Return the [X, Y] coordinate for the center point of the cell that contains the specified text.  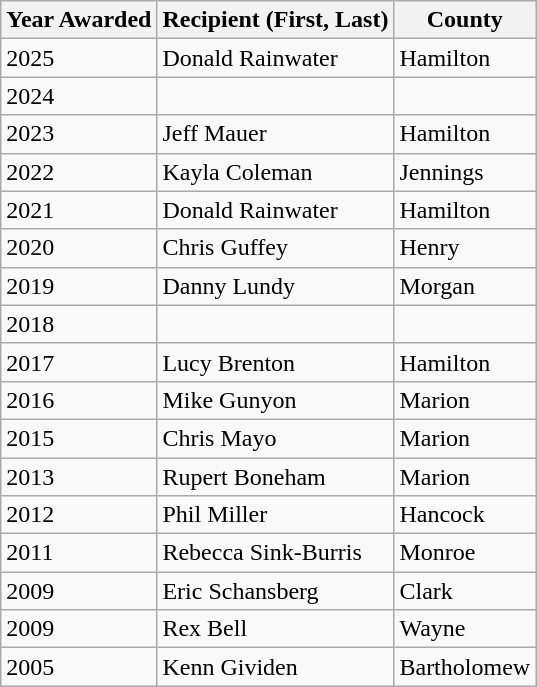
2017 [79, 362]
2005 [79, 667]
Hancock [465, 515]
Phil Miller [276, 515]
Danny Lundy [276, 286]
Lucy Brenton [276, 362]
2015 [79, 438]
2023 [79, 134]
2019 [79, 286]
2013 [79, 477]
Rebecca Sink-Burris [276, 553]
Monroe [465, 553]
Wayne [465, 629]
Jennings [465, 172]
2021 [79, 210]
Rex Bell [276, 629]
2018 [79, 324]
2012 [79, 515]
Eric Schansberg [276, 591]
Chris Mayo [276, 438]
Morgan [465, 286]
Kenn Gividen [276, 667]
Bartholomew [465, 667]
Year Awarded [79, 20]
2020 [79, 248]
Henry [465, 248]
2022 [79, 172]
Recipient (First, Last) [276, 20]
Kayla Coleman [276, 172]
2011 [79, 553]
2024 [79, 96]
Rupert Boneham [276, 477]
2025 [79, 58]
Jeff Mauer [276, 134]
Chris Guffey [276, 248]
County [465, 20]
Mike Gunyon [276, 400]
Clark [465, 591]
2016 [79, 400]
